Locate the cell with the specified text and output its (X, Y) center coordinate. 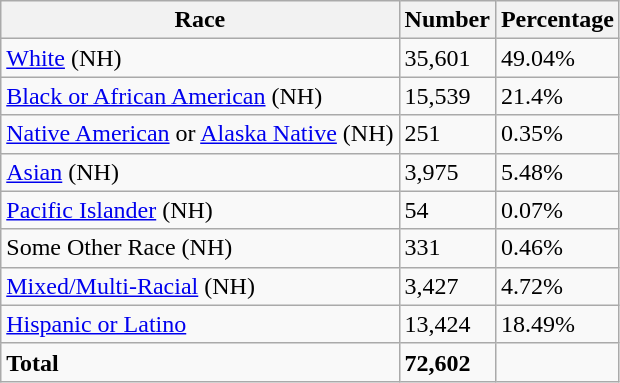
Black or African American (NH) (200, 96)
Some Other Race (NH) (200, 248)
3,427 (447, 286)
5.48% (557, 172)
0.35% (557, 134)
Mixed/Multi-Racial (NH) (200, 286)
0.46% (557, 248)
49.04% (557, 58)
251 (447, 134)
Hispanic or Latino (200, 324)
Number (447, 20)
3,975 (447, 172)
0.07% (557, 210)
4.72% (557, 286)
18.49% (557, 324)
Pacific Islander (NH) (200, 210)
15,539 (447, 96)
Asian (NH) (200, 172)
Race (200, 20)
Total (200, 362)
13,424 (447, 324)
Native American or Alaska Native (NH) (200, 134)
331 (447, 248)
54 (447, 210)
White (NH) (200, 58)
Percentage (557, 20)
35,601 (447, 58)
21.4% (557, 96)
72,602 (447, 362)
